From the cell containing the given text, extract its center point as [X, Y] coordinate. 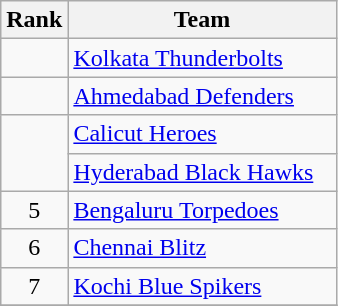
Ahmedabad Defenders [202, 96]
7 [34, 286]
Bengaluru Torpedoes [202, 210]
6 [34, 248]
Chennai Blitz [202, 248]
Team [202, 20]
Kochi Blue Spikers [202, 286]
Calicut Heroes [202, 134]
Rank [34, 20]
Hyderabad Black Hawks [202, 172]
Kolkata Thunderbolts [202, 58]
5 [34, 210]
